Locate the cell with the specified text and output its [x, y] center coordinate. 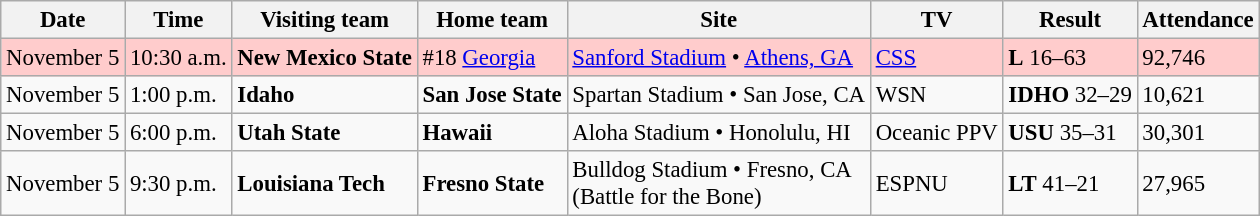
Date [63, 20]
Sanford Stadium • Athens, GA [718, 58]
Attendance [1198, 20]
New Mexico State [324, 58]
Fresno State [492, 184]
IDHO 32–29 [1070, 95]
Result [1070, 20]
10:30 a.m. [178, 58]
Spartan Stadium • San Jose, CA [718, 95]
Aloha Stadium • Honolulu, HI [718, 133]
LT 41–21 [1070, 184]
Home team [492, 20]
Site [718, 20]
Time [178, 20]
WSN [936, 95]
27,965 [1198, 184]
San Jose State [492, 95]
9:30 p.m. [178, 184]
10,621 [1198, 95]
92,746 [1198, 58]
6:00 p.m. [178, 133]
30,301 [1198, 133]
Hawaii [492, 133]
#18 Georgia [492, 58]
USU 35–31 [1070, 133]
L 16–63 [1070, 58]
1:00 p.m. [178, 95]
TV [936, 20]
Visiting team [324, 20]
Oceanic PPV [936, 133]
CSS [936, 58]
Bulldog Stadium • Fresno, CA(Battle for the Bone) [718, 184]
ESPNU [936, 184]
Louisiana Tech [324, 184]
Idaho [324, 95]
Utah State [324, 133]
